For the text-containing cell, return its midpoint in [X, Y] coordinate format. 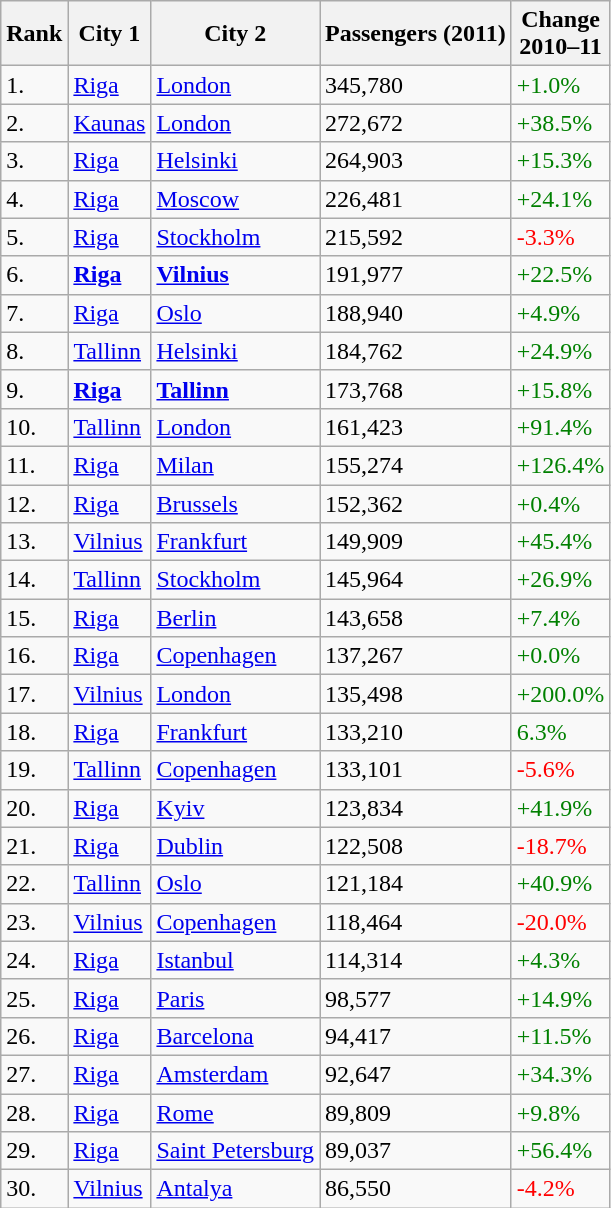
272,672 [416, 123]
149,909 [416, 542]
+4.3% [560, 960]
Kaunas [110, 123]
25. [34, 998]
89,809 [416, 1113]
94,417 [416, 1036]
+0.0% [560, 656]
29. [34, 1151]
23. [34, 922]
2. [34, 123]
+56.4% [560, 1151]
-3.3% [560, 237]
Milan [236, 465]
135,498 [416, 694]
21. [34, 846]
Paris [236, 998]
+0.4% [560, 503]
114,314 [416, 960]
+15.8% [560, 389]
Amsterdam [236, 1074]
Change2010–11 [560, 34]
26. [34, 1036]
Berlin [236, 618]
Passengers (2011) [416, 34]
+7.4% [560, 618]
86,550 [416, 1189]
161,423 [416, 427]
14. [34, 580]
+22.5% [560, 275]
10. [34, 427]
+126.4% [560, 465]
133,101 [416, 770]
-5.6% [560, 770]
12. [34, 503]
122,508 [416, 846]
-20.0% [560, 922]
215,592 [416, 237]
+14.9% [560, 998]
6. [34, 275]
+24.9% [560, 351]
Rank [34, 34]
123,834 [416, 808]
137,267 [416, 656]
+15.3% [560, 161]
4. [34, 199]
6.3% [560, 732]
133,210 [416, 732]
13. [34, 542]
Antalya [236, 1189]
+11.5% [560, 1036]
3. [34, 161]
20. [34, 808]
173,768 [416, 389]
15. [34, 618]
143,658 [416, 618]
17. [34, 694]
+38.5% [560, 123]
22. [34, 884]
98,577 [416, 998]
28. [34, 1113]
Moscow [236, 199]
+24.1% [560, 199]
226,481 [416, 199]
Saint Petersburg [236, 1151]
+40.9% [560, 884]
8. [34, 351]
+34.3% [560, 1074]
9. [34, 389]
89,037 [416, 1151]
188,940 [416, 313]
345,780 [416, 85]
145,964 [416, 580]
92,647 [416, 1074]
-4.2% [560, 1189]
+1.0% [560, 85]
118,464 [416, 922]
Dublin [236, 846]
24. [34, 960]
+26.9% [560, 580]
+9.8% [560, 1113]
Istanbul [236, 960]
18. [34, 732]
Brussels [236, 503]
152,362 [416, 503]
+41.9% [560, 808]
City 1 [110, 34]
Rome [236, 1113]
+200.0% [560, 694]
City 2 [236, 34]
11. [34, 465]
16. [34, 656]
+91.4% [560, 427]
Barcelona [236, 1036]
184,762 [416, 351]
264,903 [416, 161]
5. [34, 237]
-18.7% [560, 846]
+45.4% [560, 542]
Kyiv [236, 808]
30. [34, 1189]
121,184 [416, 884]
155,274 [416, 465]
191,977 [416, 275]
+4.9% [560, 313]
27. [34, 1074]
1. [34, 85]
19. [34, 770]
7. [34, 313]
